Determine the [X, Y] coordinate at the center of the cell enclosing the given text.  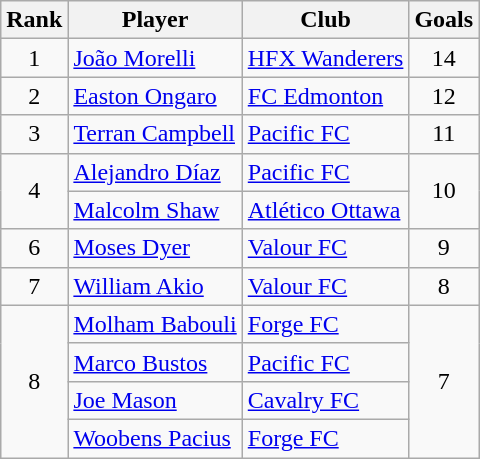
Malcolm Shaw [155, 210]
Rank [34, 20]
11 [444, 134]
João Morelli [155, 58]
4 [34, 191]
Joe Mason [155, 400]
3 [34, 134]
Alejandro Díaz [155, 172]
12 [444, 96]
1 [34, 58]
Club [326, 20]
10 [444, 191]
FC Edmonton [326, 96]
Woobens Pacius [155, 438]
HFX Wanderers [326, 58]
Player [155, 20]
Cavalry FC [326, 400]
6 [34, 248]
Marco Bustos [155, 362]
14 [444, 58]
Easton Ongaro [155, 96]
Molham Babouli [155, 324]
Moses Dyer [155, 248]
Atlético Ottawa [326, 210]
Terran Campbell [155, 134]
9 [444, 248]
William Akio [155, 286]
Goals [444, 20]
2 [34, 96]
